Return [x, y] of the center of cell containing provided text 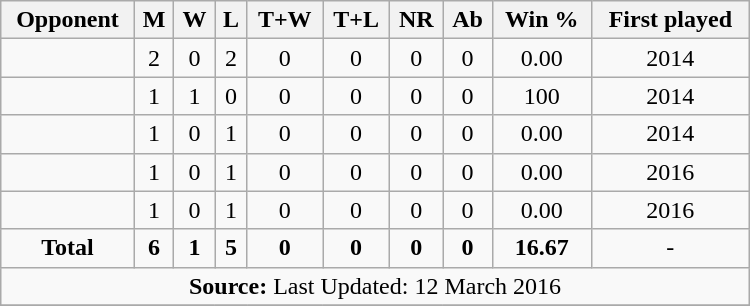
- [670, 248]
6 [154, 248]
M [154, 20]
Ab [468, 20]
W [194, 20]
16.67 [542, 248]
Opponent [68, 20]
100 [542, 96]
Total [68, 248]
T+L [356, 20]
First played [670, 20]
NR [416, 20]
L [231, 20]
Source: Last Updated: 12 March 2016 [375, 286]
5 [231, 248]
Win % [542, 20]
T+W [285, 20]
